Search for the cell housing the specified text and yield its (x, y) center coordinate. 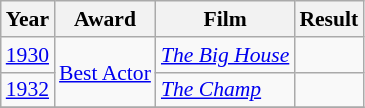
1930 (28, 55)
Year (28, 19)
The Big House (225, 55)
Result (328, 19)
1932 (28, 90)
Best Actor (105, 72)
Award (105, 19)
The Champ (225, 90)
Film (225, 19)
